Determine the (X, Y) coordinate at the center of the cell enclosing the given text.  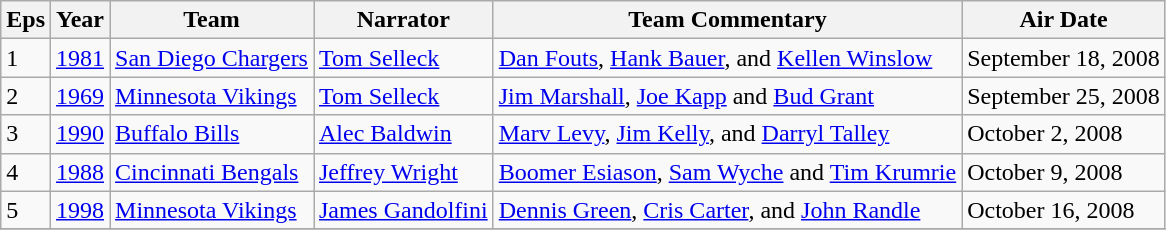
Jeffrey Wright (404, 172)
3 (26, 134)
1988 (80, 172)
1990 (80, 134)
1981 (80, 58)
1998 (80, 210)
1969 (80, 96)
Marv Levy, Jim Kelly, and Darryl Talley (727, 134)
5 (26, 210)
Jim Marshall, Joe Kapp and Bud Grant (727, 96)
Boomer Esiason, Sam Wyche and Tim Krumrie (727, 172)
Air Date (1064, 20)
4 (26, 172)
Team Commentary (727, 20)
October 9, 2008 (1064, 172)
Team (212, 20)
Dennis Green, Cris Carter, and John Randle (727, 210)
Year (80, 20)
October 2, 2008 (1064, 134)
Narrator (404, 20)
Cincinnati Bengals (212, 172)
San Diego Chargers (212, 58)
Eps (26, 20)
September 25, 2008 (1064, 96)
1 (26, 58)
James Gandolfini (404, 210)
2 (26, 96)
September 18, 2008 (1064, 58)
Buffalo Bills (212, 134)
Alec Baldwin (404, 134)
October 16, 2008 (1064, 210)
Dan Fouts, Hank Bauer, and Kellen Winslow (727, 58)
